Output the (x, y) coordinate of the center of the cell containing the given text.  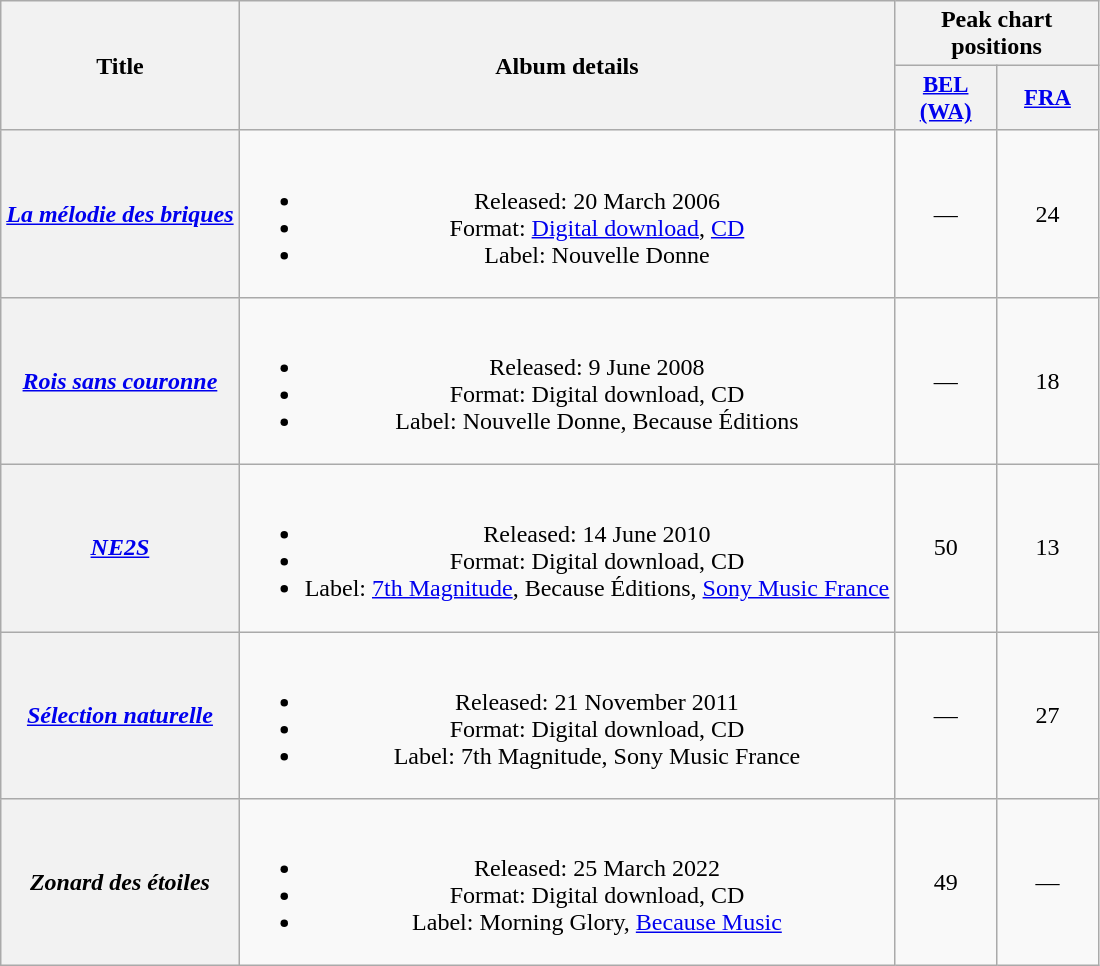
Sélection naturelle (120, 716)
50 (946, 548)
18 (1048, 380)
Title (120, 66)
Released: 21 November 2011Format: Digital download, CDLabel: 7th Magnitude, Sony Music France (567, 716)
Zonard des étoiles (120, 882)
FRA (1048, 98)
BEL (WA) (946, 98)
Released: 25 March 2022Format: Digital download, CDLabel: Morning Glory, Because Music (567, 882)
13 (1048, 548)
Released: 14 June 2010Format: Digital download, CDLabel: 7th Magnitude, Because Éditions, Sony Music France (567, 548)
Rois sans couronne (120, 380)
Peak chart positions (997, 34)
24 (1048, 214)
La mélodie des briques (120, 214)
NE2S (120, 548)
49 (946, 882)
Released: 9 June 2008Format: Digital download, CDLabel: Nouvelle Donne, Because Éditions (567, 380)
27 (1048, 716)
Released: 20 March 2006Format: Digital download, CDLabel: Nouvelle Donne (567, 214)
Album details (567, 66)
